Output the (X, Y) coordinate of the center of the cell containing the given text.  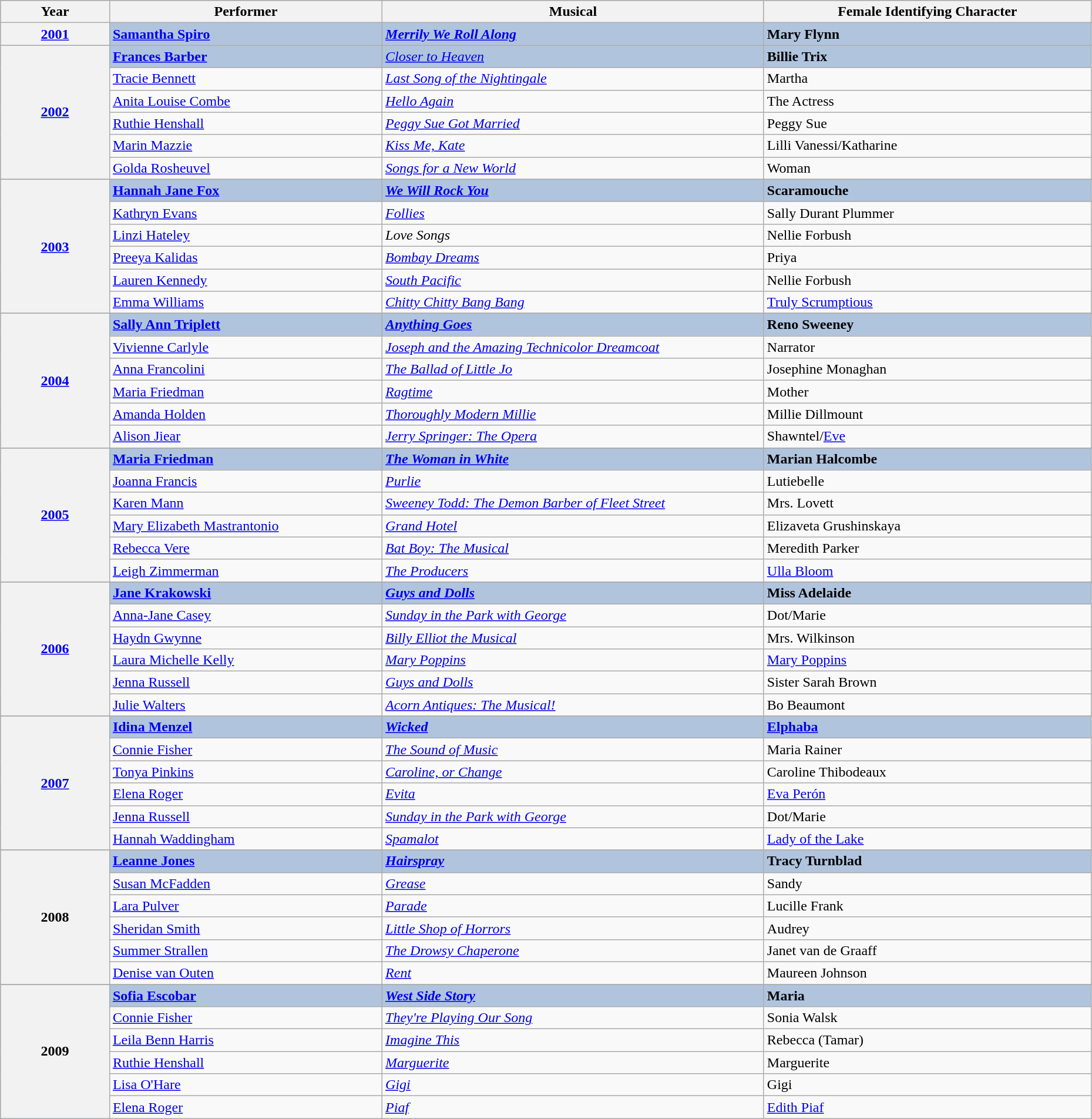
Kiss Me, Kate (573, 146)
Tracy Turnblad (927, 861)
Maria (927, 996)
Narrator (927, 347)
Meredith Parker (927, 548)
Grease (573, 883)
Anna Francolini (246, 369)
2001 (55, 34)
Rebecca Vere (246, 548)
Marin Mazzie (246, 146)
West Side Story (573, 996)
Elizaveta Grushinskaya (927, 526)
We Will Rock You (573, 190)
Priya (927, 257)
Merrily We Roll Along (573, 34)
2008 (55, 917)
Parade (573, 906)
Elphaba (927, 727)
Anything Goes (573, 325)
Maria Rainer (927, 750)
Sheridan Smith (246, 928)
Billy Elliot the Musical (573, 637)
Leigh Zimmerman (246, 570)
2002 (55, 112)
The Actress (927, 101)
Susan McFadden (246, 883)
Little Shop of Horrors (573, 928)
They're Playing Our Song (573, 1018)
Sally Ann Triplett (246, 325)
Spamalot (573, 839)
Jerry Springer: The Opera (573, 436)
Karen Mann (246, 503)
2004 (55, 381)
Anita Louise Combe (246, 101)
Mary Flynn (927, 34)
Acorn Antiques: The Musical! (573, 705)
Reno Sweeney (927, 325)
Follies (573, 213)
2006 (55, 648)
Thoroughly Modern Millie (573, 414)
Rebecca (Tamar) (927, 1040)
Joseph and the Amazing Technicolor Dreamcoat (573, 347)
Lara Pulver (246, 906)
Linzi Hateley (246, 235)
Hannah Jane Fox (246, 190)
2009 (55, 1051)
Mrs. Wilkinson (927, 637)
Mary Elizabeth Mastrantonio (246, 526)
Laura Michelle Kelly (246, 660)
The Drowsy Chaperone (573, 950)
Julie Walters (246, 705)
Hairspray (573, 861)
Frances Barber (246, 56)
Hello Again (573, 101)
Lilli Vanessi/Katharine (927, 146)
Jane Krakowski (246, 593)
Lucille Frank (927, 906)
Grand Hotel (573, 526)
Evita (573, 794)
Emma Williams (246, 303)
Closer to Heaven (573, 56)
Haydn Gwynne (246, 637)
Love Songs (573, 235)
Peggy Sue (927, 123)
The Woman in White (573, 459)
Samantha Spiro (246, 34)
Preeya Kalidas (246, 257)
Bombay Dreams (573, 257)
Woman (927, 168)
Scaramouche (927, 190)
Lisa O'Hare (246, 1085)
Amanda Holden (246, 414)
Truly Scrumptious (927, 303)
Piaf (573, 1107)
Summer Strallen (246, 950)
Female Identifying Character (927, 12)
Mother (927, 392)
Lauren Kennedy (246, 280)
Bat Boy: The Musical (573, 548)
Maureen Johnson (927, 973)
Bo Beaumont (927, 705)
Wicked (573, 727)
Marian Halcombe (927, 459)
Janet van de Graaff (927, 950)
Sofia Escobar (246, 996)
The Producers (573, 570)
2005 (55, 515)
Songs for a New World (573, 168)
Leila Benn Harris (246, 1040)
Shawntel/Eve (927, 436)
Performer (246, 12)
Ragtime (573, 392)
Musical (573, 12)
Audrey (927, 928)
Sally Durant Plummer (927, 213)
2007 (55, 783)
Joanna Francis (246, 481)
Purlie (573, 481)
Hannah Waddingham (246, 839)
Josephine Monaghan (927, 369)
The Sound of Music (573, 750)
Year (55, 12)
Denise van Outen (246, 973)
Edith Piaf (927, 1107)
South Pacific (573, 280)
Caroline Thibodeaux (927, 772)
Chitty Chitty Bang Bang (573, 303)
The Ballad of Little Jo (573, 369)
Last Song of the Nightingale (573, 79)
Sandy (927, 883)
Tracie Bennett (246, 79)
Peggy Sue Got Married (573, 123)
Miss Adelaide (927, 593)
Alison Jiear (246, 436)
Mrs. Lovett (927, 503)
Millie Dillmount (927, 414)
Imagine This (573, 1040)
Sweeney Todd: The Demon Barber of Fleet Street (573, 503)
Lady of the Lake (927, 839)
2003 (55, 246)
Sonia Walsk (927, 1018)
Golda Rosheuvel (246, 168)
Leanne Jones (246, 861)
Anna-Jane Casey (246, 615)
Tonya Pinkins (246, 772)
Martha (927, 79)
Vivienne Carlyle (246, 347)
Lutiebelle (927, 481)
Eva Perón (927, 794)
Idina Menzel (246, 727)
Sister Sarah Brown (927, 683)
Billie Trix (927, 56)
Rent (573, 973)
Caroline, or Change (573, 772)
Kathryn Evans (246, 213)
Ulla Bloom (927, 570)
